Search for the cell housing the specified text and yield its [X, Y] center coordinate. 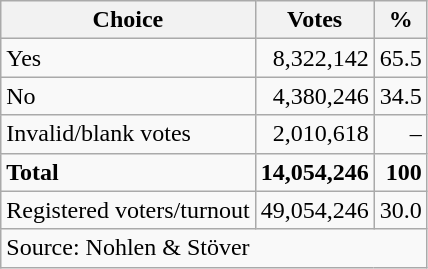
Yes [128, 58]
30.0 [400, 210]
– [400, 134]
2,010,618 [314, 134]
Source: Nohlen & Stöver [214, 248]
8,322,142 [314, 58]
100 [400, 172]
65.5 [400, 58]
34.5 [400, 96]
49,054,246 [314, 210]
14,054,246 [314, 172]
% [400, 20]
Invalid/blank votes [128, 134]
No [128, 96]
Choice [128, 20]
4,380,246 [314, 96]
Registered voters/turnout [128, 210]
Votes [314, 20]
Total [128, 172]
